Provide the (X, Y) coordinate of the cell's center where the given text is located.  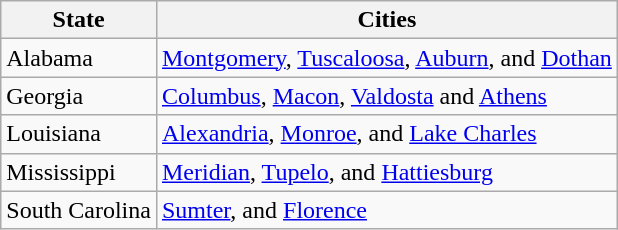
Alexandria, Monroe, and Lake Charles (386, 134)
South Carolina (79, 210)
Cities (386, 20)
Mississippi (79, 172)
Meridian, Tupelo, and Hattiesburg (386, 172)
Sumter, and Florence (386, 210)
Columbus, Macon, Valdosta and Athens (386, 96)
Louisiana (79, 134)
Alabama (79, 58)
Georgia (79, 96)
State (79, 20)
Montgomery, Tuscaloosa, Auburn, and Dothan (386, 58)
